From the cell containing the given text, extract its center point as [X, Y] coordinate. 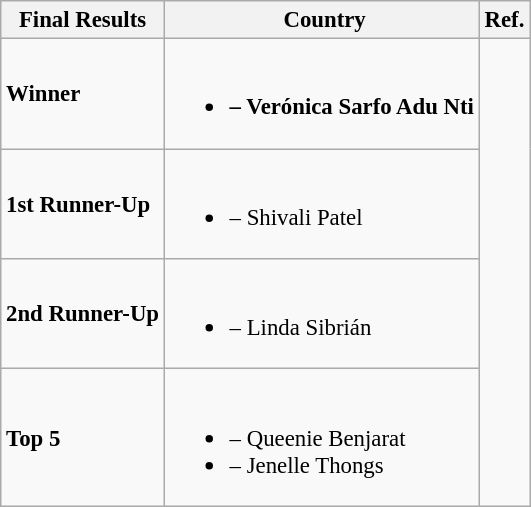
– Verónica Sarfo Adu Nti [322, 94]
Country [322, 20]
Top 5 [83, 438]
Winner [83, 94]
2nd Runner-Up [83, 314]
– Queenie Benjarat – Jenelle Thongs [322, 438]
1st Runner-Up [83, 204]
– Shivali Patel [322, 204]
Final Results [83, 20]
– Linda Sibrián [322, 314]
Ref. [504, 20]
